Return the (X, Y) coordinate for the center point of the cell that contains the specified text.  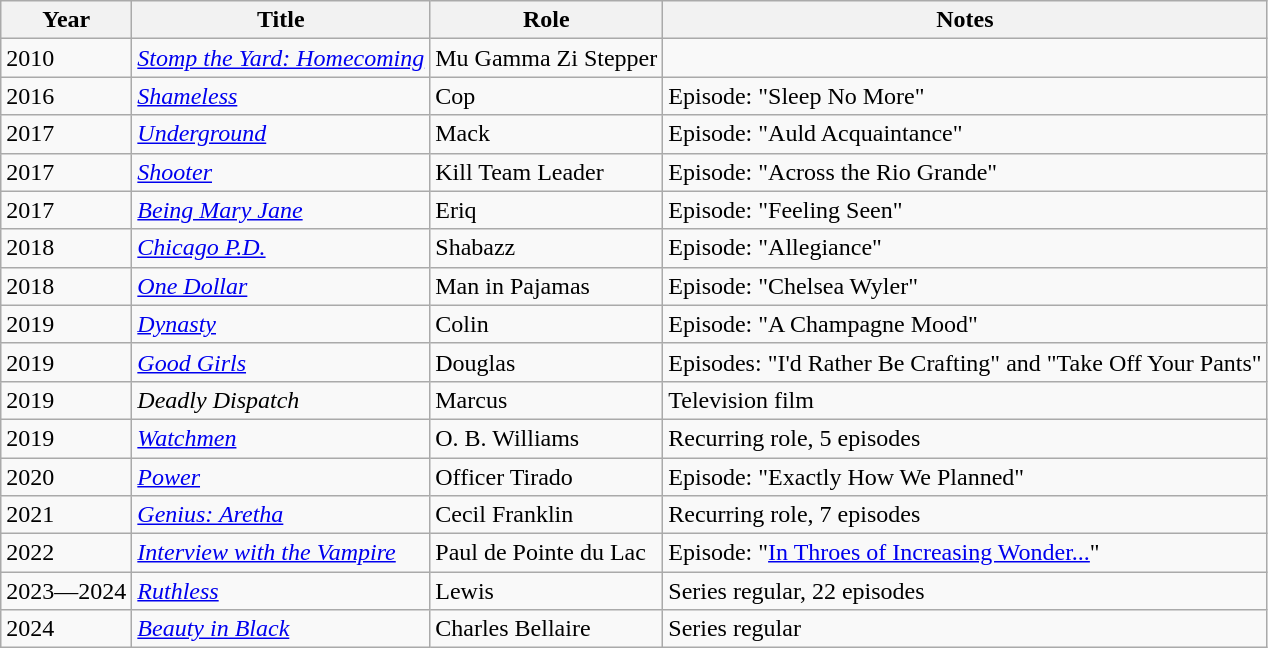
O. B. Williams (546, 438)
Cecil Franklin (546, 515)
Lewis (546, 591)
Episodes: "I'd Rather Be Crafting" and "Take Off Your Pants" (965, 362)
Ruthless (281, 591)
Episode: "Exactly How We Planned" (965, 477)
2021 (66, 515)
Title (281, 20)
Man in Pajamas (546, 286)
Series regular (965, 629)
Notes (965, 20)
Stomp the Yard: Homecoming (281, 58)
Watchmen (281, 438)
Episode: "In Throes of Increasing Wonder..." (965, 553)
2010 (66, 58)
Mack (546, 134)
Shabazz (546, 248)
Being Mary Jane (281, 210)
Recurring role, 7 episodes (965, 515)
Shooter (281, 172)
Role (546, 20)
2016 (66, 96)
Episode: "Feeling Seen" (965, 210)
Underground (281, 134)
Good Girls (281, 362)
Series regular, 22 episodes (965, 591)
Deadly Dispatch (281, 400)
Episode: "Chelsea Wyler" (965, 286)
Dynasty (281, 324)
Marcus (546, 400)
Charles Bellaire (546, 629)
Year (66, 20)
2022 (66, 553)
Interview with the Vampire (281, 553)
Episode: "Allegiance" (965, 248)
Genius: Aretha (281, 515)
One Dollar (281, 286)
Episode: "A Champagne Mood" (965, 324)
2020 (66, 477)
Officer Tirado (546, 477)
Episode: "Across the Rio Grande" (965, 172)
Television film (965, 400)
2024 (66, 629)
2023—2024 (66, 591)
Shameless (281, 96)
Episode: "Auld Acquaintance" (965, 134)
Cop (546, 96)
Mu Gamma Zi Stepper (546, 58)
Recurring role, 5 episodes (965, 438)
Episode: "Sleep No More" (965, 96)
Colin (546, 324)
Chicago P.D. (281, 248)
Paul de Pointe du Lac (546, 553)
Kill Team Leader (546, 172)
Douglas (546, 362)
Power (281, 477)
Eriq (546, 210)
Beauty in Black (281, 629)
